Locate the cell with the specified text and output its [x, y] center coordinate. 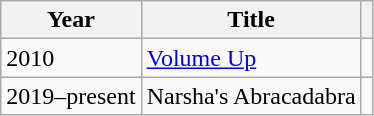
2019–present [71, 96]
2010 [71, 58]
Year [71, 20]
Narsha's Abracadabra [251, 96]
Title [251, 20]
Volume Up [251, 58]
